Return the [x, y] coordinate for the center point of the cell that contains the specified text.  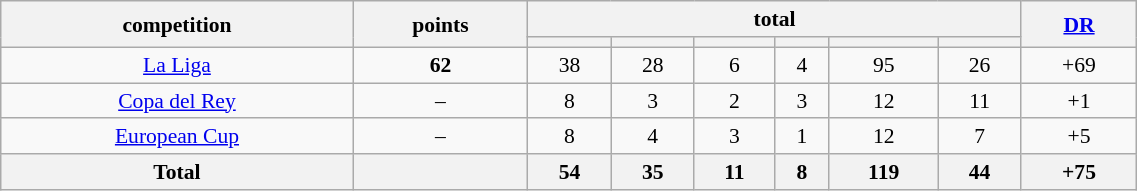
54 [570, 172]
119 [883, 172]
2 [734, 101]
7 [980, 136]
1 [802, 136]
+75 [1079, 172]
La Liga [177, 65]
44 [980, 172]
Copa del Rey [177, 101]
DR [1079, 24]
95 [883, 65]
38 [570, 65]
26 [980, 65]
+5 [1079, 136]
Total [177, 172]
28 [652, 65]
European Cup [177, 136]
35 [652, 172]
62 [440, 65]
competition [177, 24]
total [774, 19]
+1 [1079, 101]
points [440, 24]
6 [734, 65]
+69 [1079, 65]
